Search for the cell housing the specified text and yield its (x, y) center coordinate. 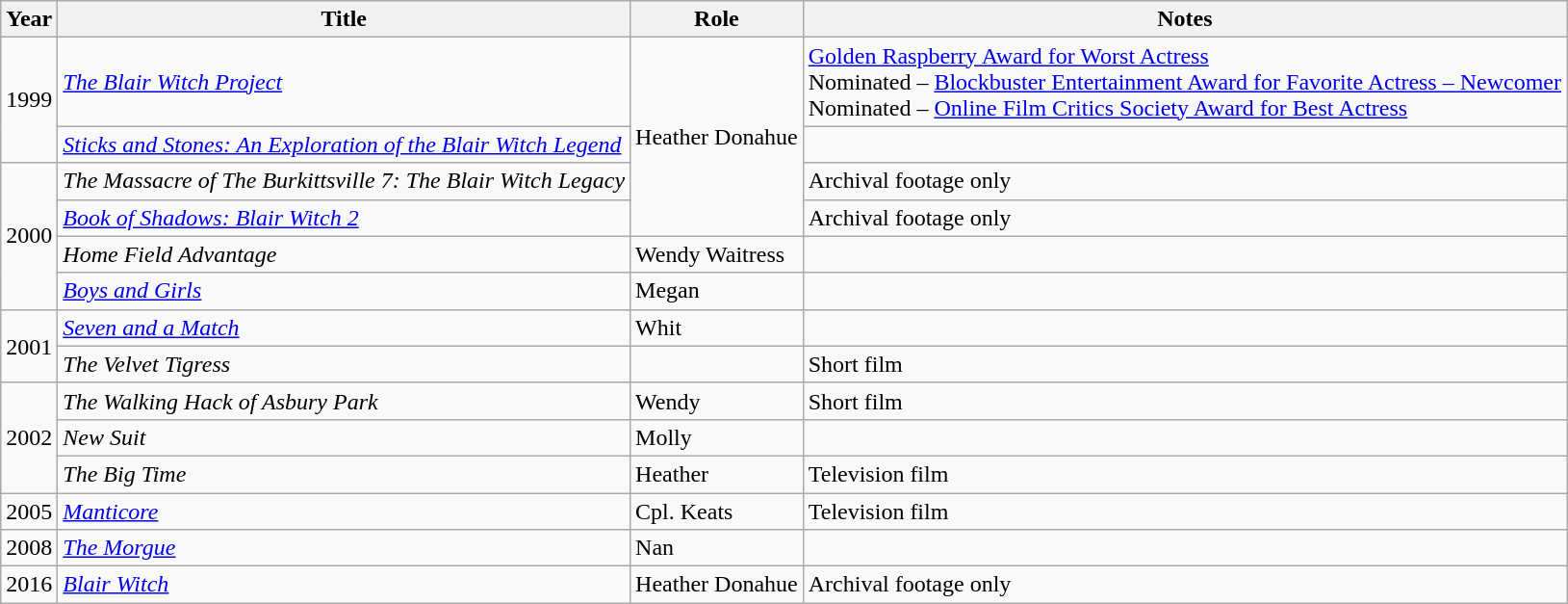
Title (345, 19)
2008 (29, 548)
Book of Shadows: Blair Witch 2 (345, 218)
The Walking Hack of Asbury Park (345, 401)
Whit (717, 328)
Sticks and Stones: An Exploration of the Blair Witch Legend (345, 144)
Role (717, 19)
Nan (717, 548)
Wendy Waitress (717, 254)
The Velvet Tigress (345, 364)
2002 (29, 437)
The Big Time (345, 474)
2000 (29, 236)
Blair Witch (345, 585)
Year (29, 19)
Notes (1184, 19)
Megan (717, 291)
New Suit (345, 437)
Cpl. Keats (717, 512)
The Morgue (345, 548)
Heather (717, 474)
Manticore (345, 512)
Wendy (717, 401)
2001 (29, 346)
Home Field Advantage (345, 254)
The Blair Witch Project (345, 82)
Seven and a Match (345, 328)
2005 (29, 512)
2016 (29, 585)
The Massacre of The Burkittsville 7: The Blair Witch Legacy (345, 181)
1999 (29, 100)
Molly (717, 437)
Boys and Girls (345, 291)
